Pinpoint the cell where the given text exists, returning its [X, Y] midpoint coordinate. 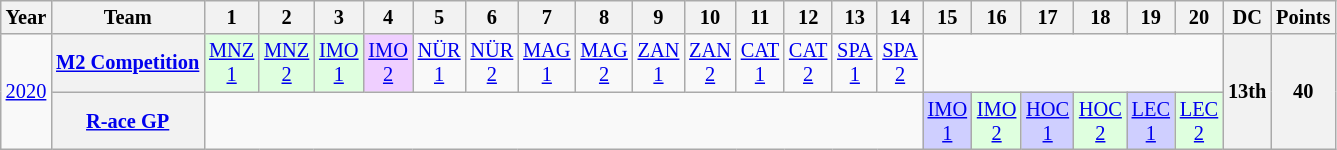
LEC1 [1151, 121]
MAG1 [546, 63]
HOC2 [1100, 121]
20 [1199, 17]
ZAN1 [659, 63]
R-ace GP [128, 121]
40 [1303, 92]
19 [1151, 17]
MNZ2 [286, 63]
8 [604, 17]
CAT2 [808, 63]
16 [996, 17]
5 [440, 17]
4 [388, 17]
2020 [26, 92]
15 [948, 17]
13 [854, 17]
18 [1100, 17]
Points [1303, 17]
12 [808, 17]
11 [760, 17]
10 [710, 17]
2 [286, 17]
14 [900, 17]
6 [492, 17]
Year [26, 17]
SPA2 [900, 63]
MNZ1 [232, 63]
NÜR1 [440, 63]
3 [338, 17]
13th [1247, 92]
Team [128, 17]
7 [546, 17]
MAG2 [604, 63]
9 [659, 17]
17 [1048, 17]
1 [232, 17]
NÜR2 [492, 63]
ZAN2 [710, 63]
M2 Competition [128, 63]
DC [1247, 17]
LEC2 [1199, 121]
CAT1 [760, 63]
HOC1 [1048, 121]
SPA1 [854, 63]
